Search for the cell housing the specified text and yield its [x, y] center coordinate. 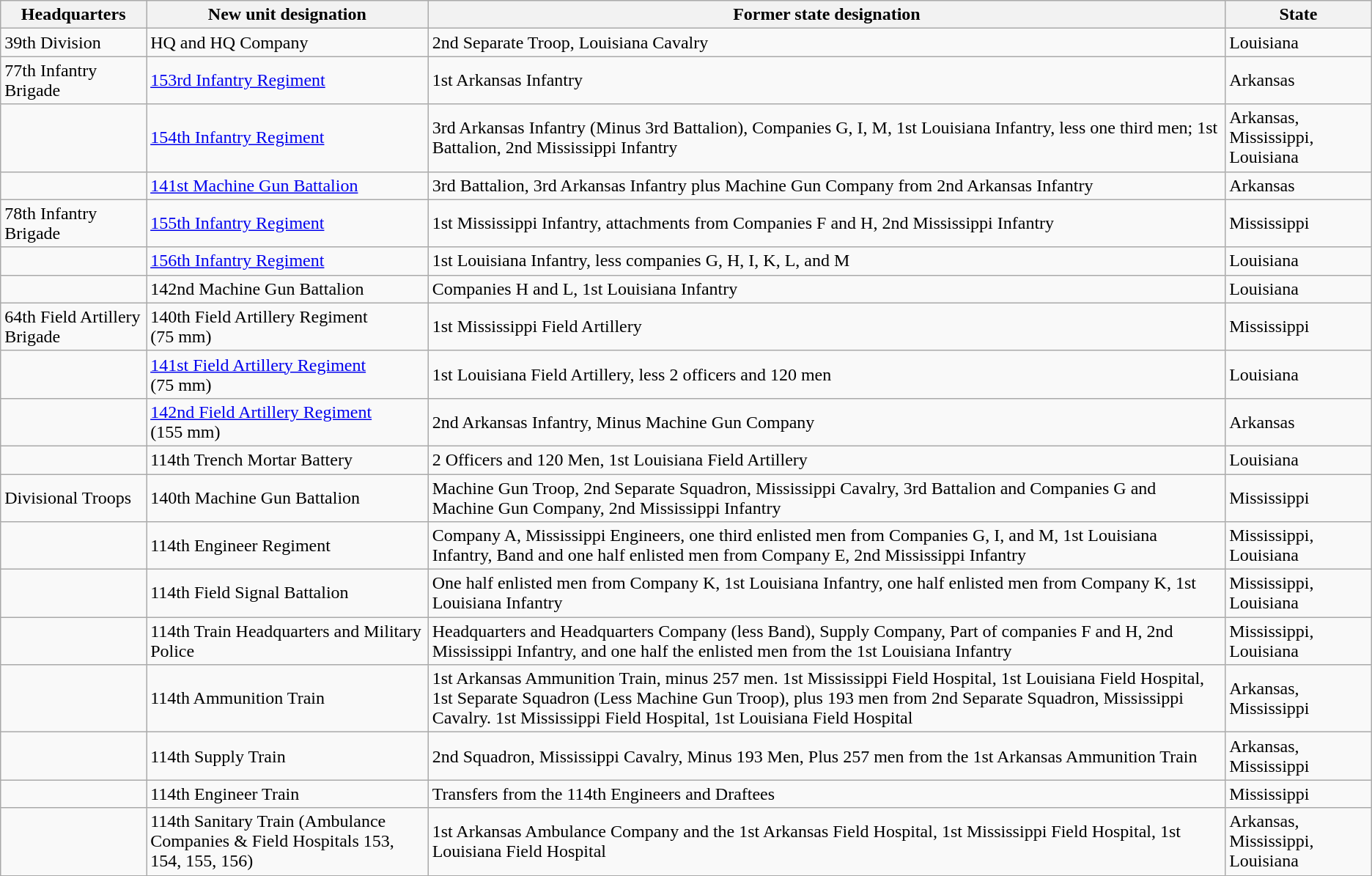
1st Louisiana Infantry, less companies G, H, I, K, L, and M [827, 261]
State [1299, 15]
141st Field Artillery Regiment (75 mm) [287, 374]
1st Mississippi Infantry, attachments from Companies F and H, 2nd Mississippi Infantry [827, 223]
114th Field Signal Battalion [287, 594]
140th Machine Gun Battalion [287, 497]
2nd Squadron, Mississippi Cavalry, Minus 193 Men, Plus 257 men from the 1st Arkansas Ammunition Train [827, 757]
39th Division [73, 43]
154th Infantry Regiment [287, 138]
77th Infantry Brigade [73, 81]
140th Field Artillery Regiment (75 mm) [287, 327]
141st Machine Gun Battalion [287, 185]
114th Trench Mortar Battery [287, 460]
142nd Field Artillery Regiment (155 mm) [287, 422]
1st Louisiana Field Artillery, less 2 officers and 120 men [827, 374]
64th Field Artillery Brigade [73, 327]
3rd Battalion, 3rd Arkansas Infantry plus Machine Gun Company from 2nd Arkansas Infantry [827, 185]
1st Arkansas Ambulance Company and the 1st Arkansas Field Hospital, 1st Mississippi Field Hospital, 1st Louisiana Field Hospital [827, 842]
114th Train Headquarters and Military Police [287, 641]
New unit designation [287, 15]
114th Sanitary Train (Ambulance Companies & Field Hospitals 153, 154, 155, 156) [287, 842]
2 Officers and 120 Men, 1st Louisiana Field Artillery [827, 460]
1st Mississippi Field Artillery [827, 327]
Companies H and L, 1st Louisiana Infantry [827, 289]
114th Supply Train [287, 757]
78th Infantry Brigade [73, 223]
Transfers from the 114th Engineers and Draftees [827, 794]
Headquarters [73, 15]
Machine Gun Troop, 2nd Separate Squadron, Mississippi Cavalry, 3rd Battalion and Companies G and Machine Gun Company, 2nd Mississippi Infantry [827, 497]
153rd Infantry Regiment [287, 81]
155th Infantry Regiment [287, 223]
1st Arkansas Infantry [827, 81]
142nd Machine Gun Battalion [287, 289]
2nd Separate Troop, Louisiana Cavalry [827, 43]
One half enlisted men from Company K, 1st Louisiana Infantry, one half enlisted men from Company K, 1st Louisiana Infantry [827, 594]
2nd Arkansas Infantry, Minus Machine Gun Company [827, 422]
HQ and HQ Company [287, 43]
114th Ammunition Train [287, 699]
156th Infantry Regiment [287, 261]
Former state designation [827, 15]
Divisional Troops [73, 497]
114th Engineer Train [287, 794]
114th Engineer Regiment [287, 545]
3rd Arkansas Infantry (Minus 3rd Battalion), Companies G, I, M, 1st Louisiana Infantry, less one third men; 1st Battalion, 2nd Mississippi Infantry [827, 138]
